Capture the cell that displays the provided text and extract its (X, Y) central coordinate. 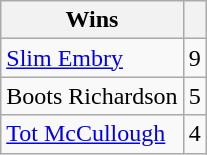
Tot McCullough (92, 134)
Wins (92, 20)
5 (194, 96)
Slim Embry (92, 58)
Boots Richardson (92, 96)
4 (194, 134)
9 (194, 58)
